Extract the [x, y] coordinate from the center of the cell holding the provided text.  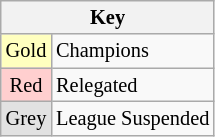
Relegated [132, 85]
Red [26, 85]
League Suspended [132, 118]
Key [108, 17]
Gold [26, 51]
Champions [132, 51]
Grey [26, 118]
